Return [x, y] of the center of cell containing provided text 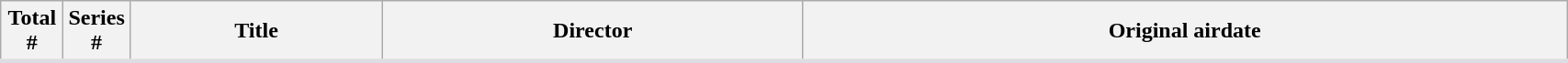
Total# [32, 31]
Director [593, 31]
Series# [96, 31]
Title [255, 31]
Original airdate [1185, 31]
